Return the (X, Y) coordinate for the center point of the cell that contains the specified text.  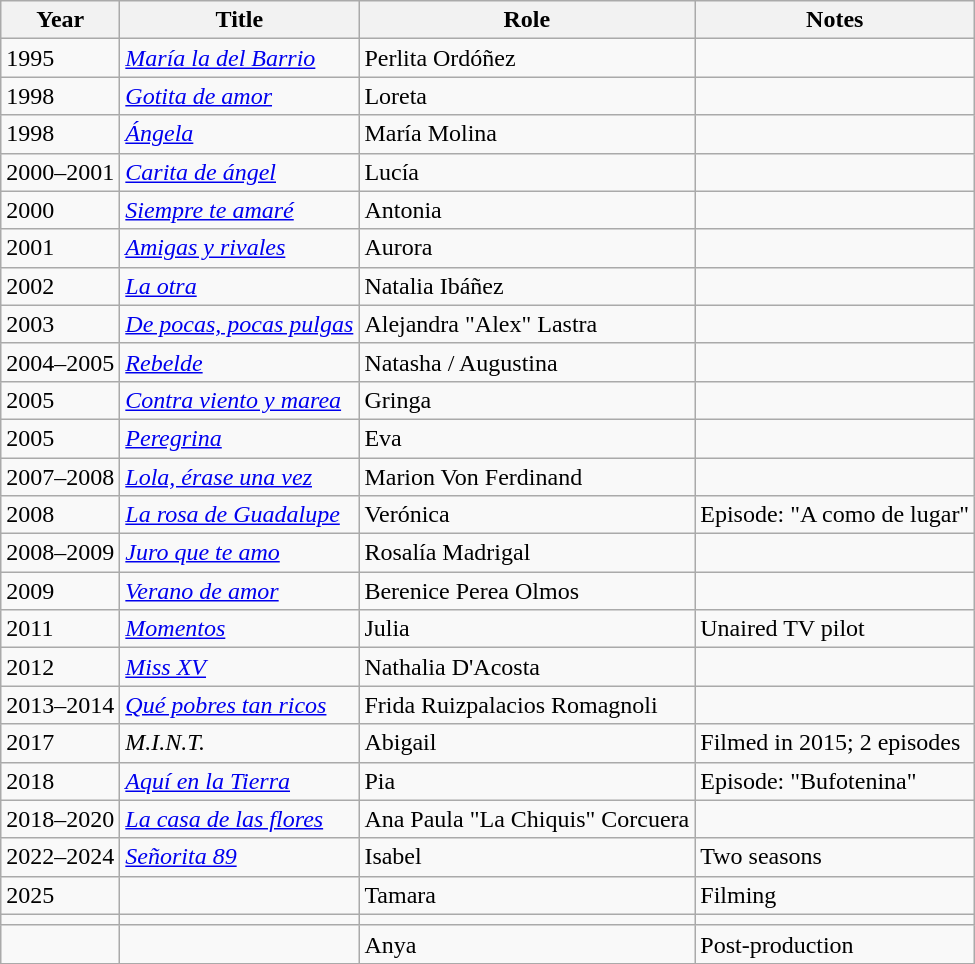
Ángela (240, 134)
Rosalía Madrigal (527, 553)
2000 (60, 210)
Momentos (240, 629)
Verano de amor (240, 591)
Marion Von Ferdinand (527, 477)
2018–2020 (60, 819)
Nathalia D'Acosta (527, 667)
2012 (60, 667)
Peregrina (240, 438)
Filmed in 2015; 2 episodes (835, 743)
Filming (835, 895)
Perlita Ordóñez (527, 58)
La otra (240, 286)
2013–2014 (60, 705)
2004–2005 (60, 362)
Natasha / Augustina (527, 362)
María Molina (527, 134)
2018 (60, 781)
Carita de ángel (240, 172)
Berenice Perea Olmos (527, 591)
Aquí en la Tierra (240, 781)
Pia (527, 781)
Señorita 89 (240, 857)
2008 (60, 515)
Post-production (835, 944)
Antonia (527, 210)
Episode: "A como de lugar" (835, 515)
Contra viento y marea (240, 400)
Amigas y rivales (240, 248)
2007–2008 (60, 477)
Ana Paula "La Chiquis" Corcuera (527, 819)
Episode: "Bufotenina" (835, 781)
2025 (60, 895)
Aurora (527, 248)
Qué pobres tan ricos (240, 705)
Title (240, 20)
Notes (835, 20)
Natalia Ibáñez (527, 286)
2009 (60, 591)
2000–2001 (60, 172)
2022–2024 (60, 857)
María la del Barrio (240, 58)
Loreta (527, 96)
2001 (60, 248)
Alejandra "Alex" Lastra (527, 324)
Lola, érase una vez (240, 477)
Eva (527, 438)
2002 (60, 286)
Verónica (527, 515)
De pocas, pocas pulgas (240, 324)
Year (60, 20)
La rosa de Guadalupe (240, 515)
Gringa (527, 400)
Miss XV (240, 667)
La casa de las flores (240, 819)
Rebelde (240, 362)
Julia (527, 629)
Juro que te amo (240, 553)
2011 (60, 629)
Abigail (527, 743)
Isabel (527, 857)
Siempre te amaré (240, 210)
Frida Ruizpalacios Romagnoli (527, 705)
2003 (60, 324)
Lucía (527, 172)
Two seasons (835, 857)
M.I.N.T. (240, 743)
Role (527, 20)
Unaired TV pilot (835, 629)
Gotita de amor (240, 96)
1995 (60, 58)
Anya (527, 944)
Tamara (527, 895)
2008–2009 (60, 553)
2017 (60, 743)
